Return the [x, y] coordinate for the center point of the cell that contains the specified text.  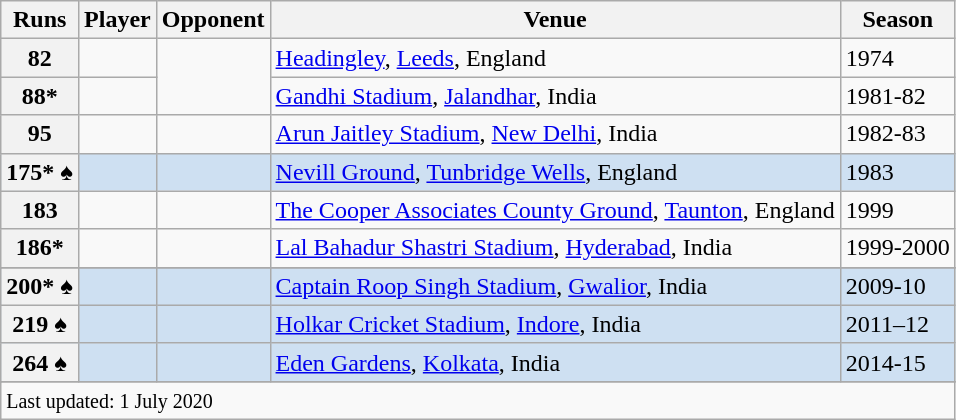
2009-10 [898, 286]
Captain Roop Singh Stadium, Gwalior, India [555, 286]
1981-82 [898, 96]
186* [40, 248]
183 [40, 210]
219 ♠ [40, 324]
82 [40, 58]
175* ♠ [40, 172]
88* [40, 96]
Holkar Cricket Stadium, Indore, India [555, 324]
The Cooper Associates County Ground, Taunton, England [555, 210]
Gandhi Stadium, Jalandhar, India [555, 96]
Season [898, 20]
Last updated: 1 July 2020 [478, 400]
Player [118, 20]
1999 [898, 210]
2014-15 [898, 362]
Arun Jaitley Stadium, New Delhi, India [555, 134]
Eden Gardens, Kolkata, India [555, 362]
95 [40, 134]
264 ♠ [40, 362]
2011–12 [898, 324]
Opponent [213, 20]
Nevill Ground, Tunbridge Wells, England [555, 172]
Runs [40, 20]
Headingley, Leeds, England [555, 58]
1974 [898, 58]
1999-2000 [898, 248]
Venue [555, 20]
1983 [898, 172]
Lal Bahadur Shastri Stadium, Hyderabad, India [555, 248]
1982-83 [898, 134]
200* ♠ [40, 286]
